Identify which cell holds the provided text, then report its [x, y] central coordinate. 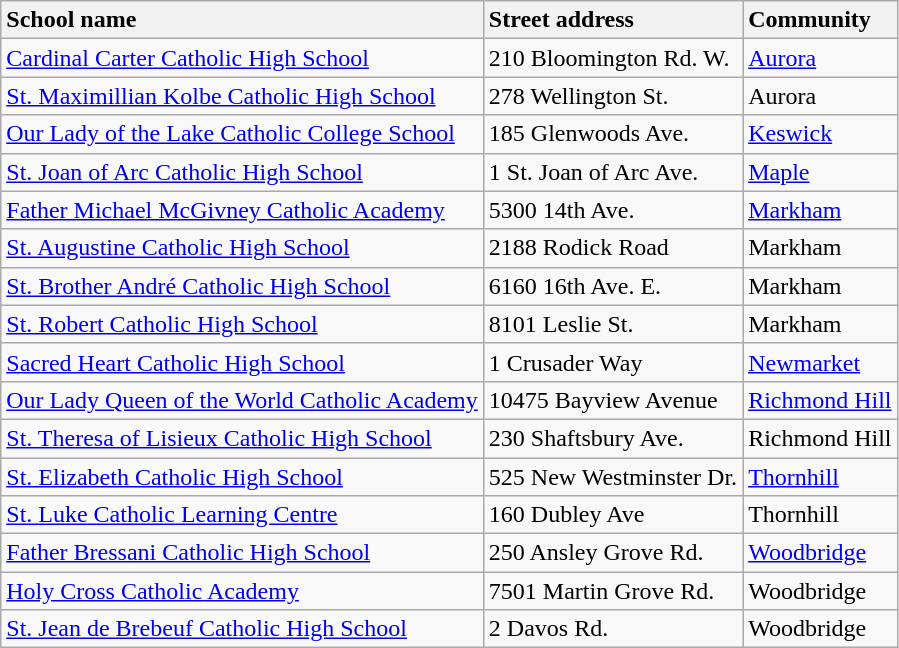
1 Crusader Way [612, 362]
Holy Cross Catholic Academy [242, 591]
Keswick [820, 134]
Sacred Heart Catholic High School [242, 362]
St. Robert Catholic High School [242, 324]
St. Augustine Catholic High School [242, 248]
6160 16th Ave. E. [612, 286]
7501 Martin Grove Rd. [612, 591]
St. Theresa of Lisieux Catholic High School [242, 438]
Newmarket [820, 362]
Street address [612, 20]
525 New Westminster Dr. [612, 477]
Maple [820, 172]
278 Wellington St. [612, 96]
5300 14th Ave. [612, 210]
8101 Leslie St. [612, 324]
St. Brother André Catholic High School [242, 286]
2188 Rodick Road [612, 248]
160 Dubley Ave [612, 515]
Father Bressani Catholic High School [242, 553]
St. Elizabeth Catholic High School [242, 477]
Our Lady Queen of the World Catholic Academy [242, 400]
Cardinal Carter Catholic High School [242, 58]
Our Lady of the Lake Catholic College School [242, 134]
St. Jean de Brebeuf Catholic High School [242, 629]
Father Michael McGivney Catholic Academy [242, 210]
St. Luke Catholic Learning Centre [242, 515]
210 Bloomington Rd. W. [612, 58]
230 Shaftsbury Ave. [612, 438]
Community [820, 20]
1 St. Joan of Arc Ave. [612, 172]
10475 Bayview Avenue [612, 400]
185 Glenwoods Ave. [612, 134]
2 Davos Rd. [612, 629]
School name [242, 20]
St. Maximillian Kolbe Catholic High School [242, 96]
250 Ansley Grove Rd. [612, 553]
St. Joan of Arc Catholic High School [242, 172]
